Search for the cell housing the specified text and yield its (X, Y) center coordinate. 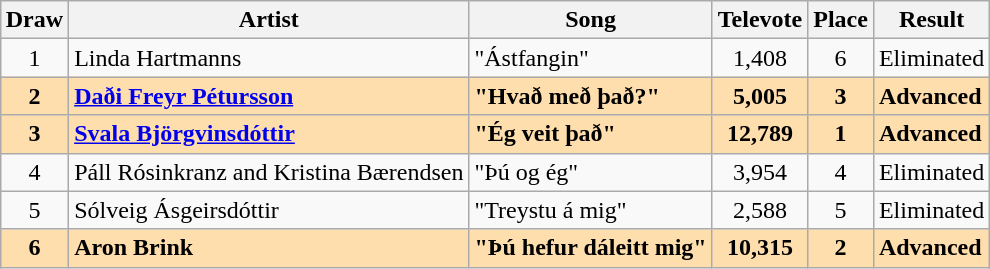
"Þú hefur dáleitt mig" (590, 248)
"Hvað með það?" (590, 96)
Linda Hartmanns (269, 58)
Song (590, 20)
Result (931, 20)
1,408 (760, 58)
10,315 (760, 248)
Draw (34, 20)
5,005 (760, 96)
Svala Björgvinsdóttir (269, 134)
Artist (269, 20)
12,789 (760, 134)
"Þú og ég" (590, 172)
"Ég veit það" (590, 134)
"Ástfangin" (590, 58)
Páll Rósinkranz and Kristina Bærendsen (269, 172)
Aron Brink (269, 248)
Place (841, 20)
Sólveig Ásgeirsdóttir (269, 210)
"Treystu á mig" (590, 210)
2,588 (760, 210)
Televote (760, 20)
Daði Freyr Pétursson (269, 96)
3,954 (760, 172)
